Return (x, y) of the center of cell containing provided text 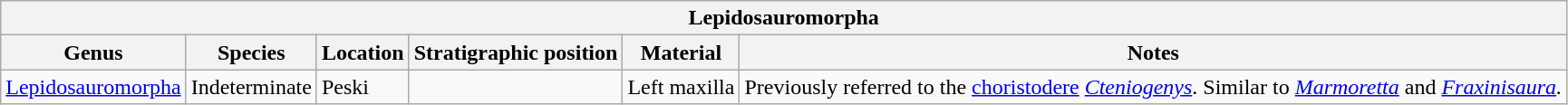
Stratigraphic position (516, 52)
Left maxilla (682, 87)
Previously referred to the choristodere Cteniogenys. Similar to Marmoretta and Fraxinisaura. (1153, 87)
Species (251, 52)
Notes (1153, 52)
Genus (93, 52)
Indeterminate (251, 87)
Material (682, 52)
Peski (363, 87)
Location (363, 52)
